Return [X, Y] of the center of cell containing provided text 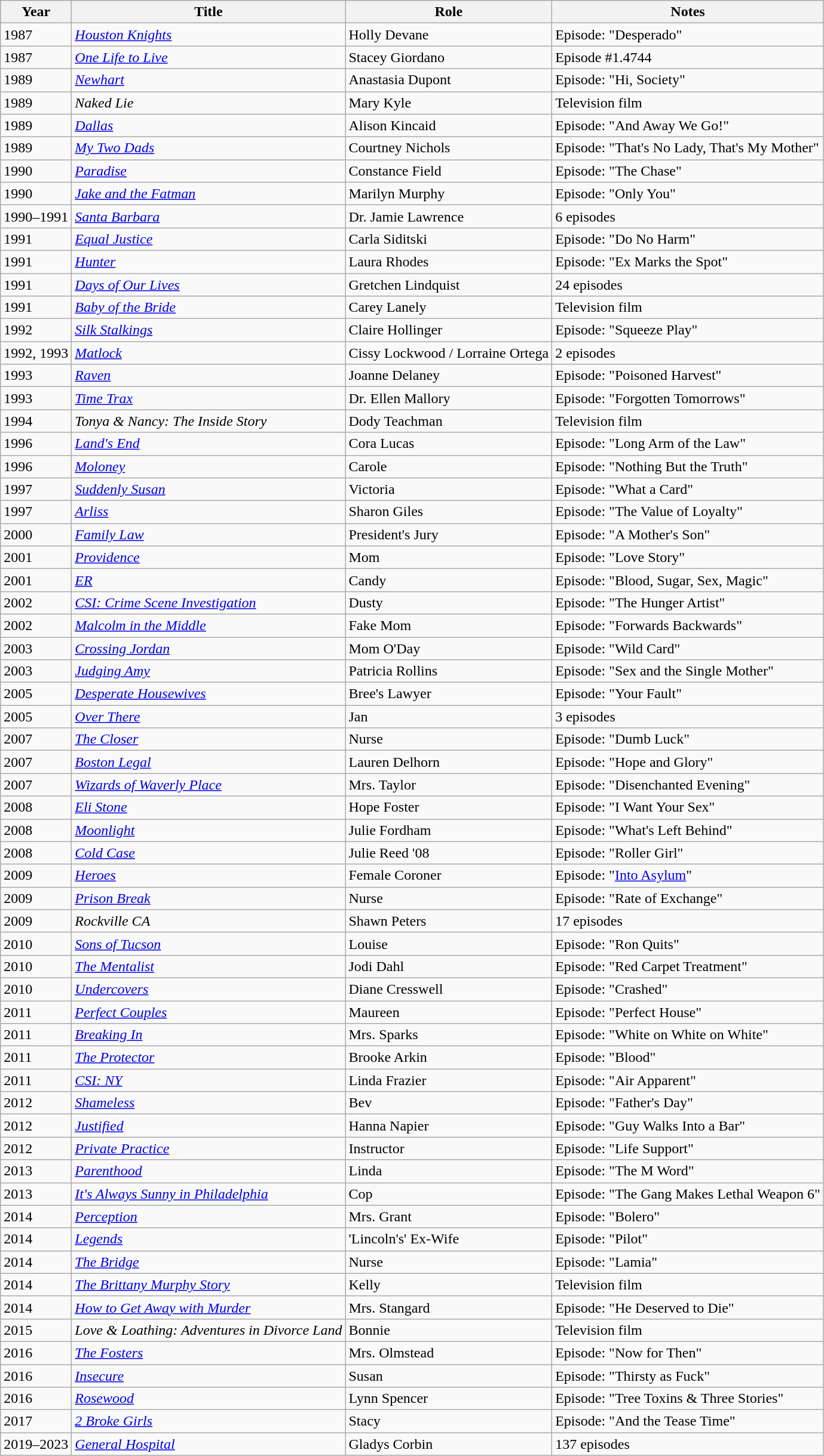
Suddenly Susan [209, 489]
Bonnie [449, 1330]
Dusty [449, 603]
Moloney [209, 466]
Episode: "Lamia" [688, 1262]
Julie Reed '08 [449, 853]
Episode: "Disenchanted Evening" [688, 785]
Desperate Housewives [209, 694]
Family Law [209, 535]
Wizards of Waverly Place [209, 785]
Naked Lie [209, 103]
ER [209, 580]
Dallas [209, 125]
Santa Barbara [209, 216]
Cold Case [209, 853]
Carey Lanely [449, 308]
Episode: "That's No Lady, That's My Mother" [688, 148]
Paradise [209, 171]
Episode: "Hope and Glory" [688, 762]
Arliss [209, 512]
Episode: "Sex and the Single Mother" [688, 671]
137 episodes [688, 1444]
Jake and the Fatman [209, 193]
Linda Frazier [449, 1080]
Cora Lucas [449, 444]
Joanne Delaney [449, 376]
Bree's Lawyer [449, 694]
How to Get Away with Murder [209, 1307]
Episode: "Desperado" [688, 35]
Anastasia Dupont [449, 80]
Victoria [449, 489]
Episode: "Blood" [688, 1058]
Parenthood [209, 1171]
17 episodes [688, 921]
2017 [36, 1421]
Rockville CA [209, 921]
Providence [209, 557]
Episode: "Thirsty as Fuck" [688, 1375]
Mom [449, 557]
Carole [449, 466]
Rosewood [209, 1399]
Louise [449, 944]
Perception [209, 1217]
Hunter [209, 262]
Female Coroner [449, 876]
Episode: "Guy Walks Into a Bar" [688, 1126]
Episode: "Love Story" [688, 557]
Episode: "Forwards Backwards" [688, 625]
2000 [36, 535]
Brooke Arkin [449, 1058]
1992 [36, 330]
Bev [449, 1103]
Notes [688, 12]
Mrs. Olmstead [449, 1353]
Episode: "And the Tease Time" [688, 1421]
General Hospital [209, 1444]
Instructor [449, 1148]
Over There [209, 717]
Fake Mom [449, 625]
Diane Cresswell [449, 989]
Stacey Giordano [449, 57]
Episode: "Blood, Sugar, Sex, Magic" [688, 580]
CSI: NY [209, 1080]
Episode: "Squeeze Play" [688, 330]
Gretchen Lindquist [449, 285]
Heroes [209, 876]
Time Trax [209, 398]
Episode: "Nothing But the Truth" [688, 466]
Mrs. Sparks [449, 1035]
Episode: "Ex Marks the Spot" [688, 262]
Episode: "Rate of Exchange" [688, 898]
Episode: "Crashed" [688, 989]
Perfect Couples [209, 1012]
Susan [449, 1375]
2 episodes [688, 353]
Episode: "Only You" [688, 193]
Episode: "White on White on White" [688, 1035]
Jodi Dahl [449, 966]
24 episodes [688, 285]
Mrs. Grant [449, 1217]
Shameless [209, 1103]
The Closer [209, 739]
The Protector [209, 1058]
Equal Justice [209, 239]
Cissy Lockwood / Lorraine Ortega [449, 353]
The Brittany Murphy Story [209, 1285]
Kelly [449, 1285]
6 episodes [688, 216]
Episode: "Pilot" [688, 1239]
1992, 1993 [36, 353]
Undercovers [209, 989]
Carla Siditski [449, 239]
Courtney Nichols [449, 148]
Episode: "Now for Then" [688, 1353]
Tonya & Nancy: The Inside Story [209, 421]
3 episodes [688, 717]
Episode: "The M Word" [688, 1171]
President's Jury [449, 535]
My Two Dads [209, 148]
Dr. Ellen Mallory [449, 398]
Candy [449, 580]
Episode: "Roller Girl" [688, 853]
Episode: "Perfect House" [688, 1012]
2019–2023 [36, 1444]
Title [209, 12]
Episode: "Hi, Society" [688, 80]
Episode: "Do No Harm" [688, 239]
Mrs. Taylor [449, 785]
Justified [209, 1126]
1990–1991 [36, 216]
Cop [449, 1194]
Holly Devane [449, 35]
Role [449, 12]
Newhart [209, 80]
Episode: "He Deserved to Die" [688, 1307]
Matlock [209, 353]
Episode: "A Mother's Son" [688, 535]
Julie Fordham [449, 830]
Alison Kincaid [449, 125]
Laura Rhodes [449, 262]
Sons of Tucson [209, 944]
Shawn Peters [449, 921]
Episode: "Into Asylum" [688, 876]
1994 [36, 421]
Lauren Delhorn [449, 762]
Dr. Jamie Lawrence [449, 216]
One Life to Live [209, 57]
Constance Field [449, 171]
Boston Legal [209, 762]
Prison Break [209, 898]
2 Broke Girls [209, 1421]
Private Practice [209, 1148]
2015 [36, 1330]
Hanna Napier [449, 1126]
Linda [449, 1171]
It's Always Sunny in Philadelphia [209, 1194]
Eli Stone [209, 807]
Raven [209, 376]
Episode: "What a Card" [688, 489]
Episode: "The Value of Loyalty" [688, 512]
Mom O'Day [449, 648]
Episode: "Tree Toxins & Three Stories" [688, 1399]
The Mentalist [209, 966]
Episode: "Dumb Luck" [688, 739]
Episode: "Your Fault" [688, 694]
Episode: "Wild Card" [688, 648]
Episode: "The Hunger Artist" [688, 603]
Episode: "Ron Quits" [688, 944]
Breaking In [209, 1035]
Gladys Corbin [449, 1444]
Lynn Spencer [449, 1399]
Love & Loathing: Adventures in Divorce Land [209, 1330]
Days of Our Lives [209, 285]
Moonlight [209, 830]
Claire Hollinger [449, 330]
Episode: "Life Support" [688, 1148]
Hope Foster [449, 807]
Insecure [209, 1375]
Mary Kyle [449, 103]
Land's End [209, 444]
Legends [209, 1239]
CSI: Crime Scene Investigation [209, 603]
Episode: "What's Left Behind" [688, 830]
Silk Stalkings [209, 330]
Episode: "And Away We Go!" [688, 125]
Episode: "I Want Your Sex" [688, 807]
Houston Knights [209, 35]
Judging Amy [209, 671]
Year [36, 12]
Marilyn Murphy [449, 193]
Episode: "Red Carpet Treatment" [688, 966]
Mrs. Stangard [449, 1307]
Sharon Giles [449, 512]
Episode: "Father's Day" [688, 1103]
Crossing Jordan [209, 648]
Episode: "The Gang Makes Lethal Weapon 6" [688, 1194]
The Bridge [209, 1262]
Episode: "Air Apparent" [688, 1080]
Jan [449, 717]
Malcolm in the Middle [209, 625]
'Lincoln's' Ex-Wife [449, 1239]
Episode: "Poisoned Harvest" [688, 376]
Maureen [449, 1012]
Stacy [449, 1421]
Episode #1.4744 [688, 57]
Episode: "Bolero" [688, 1217]
Episode: "Forgotten Tomorrows" [688, 398]
Episode: "The Chase" [688, 171]
Patricia Rollins [449, 671]
Baby of the Bride [209, 308]
The Fosters [209, 1353]
Dody Teachman [449, 421]
Episode: "Long Arm of the Law" [688, 444]
